Identify which cell holds the provided text, then report its [X, Y] central coordinate. 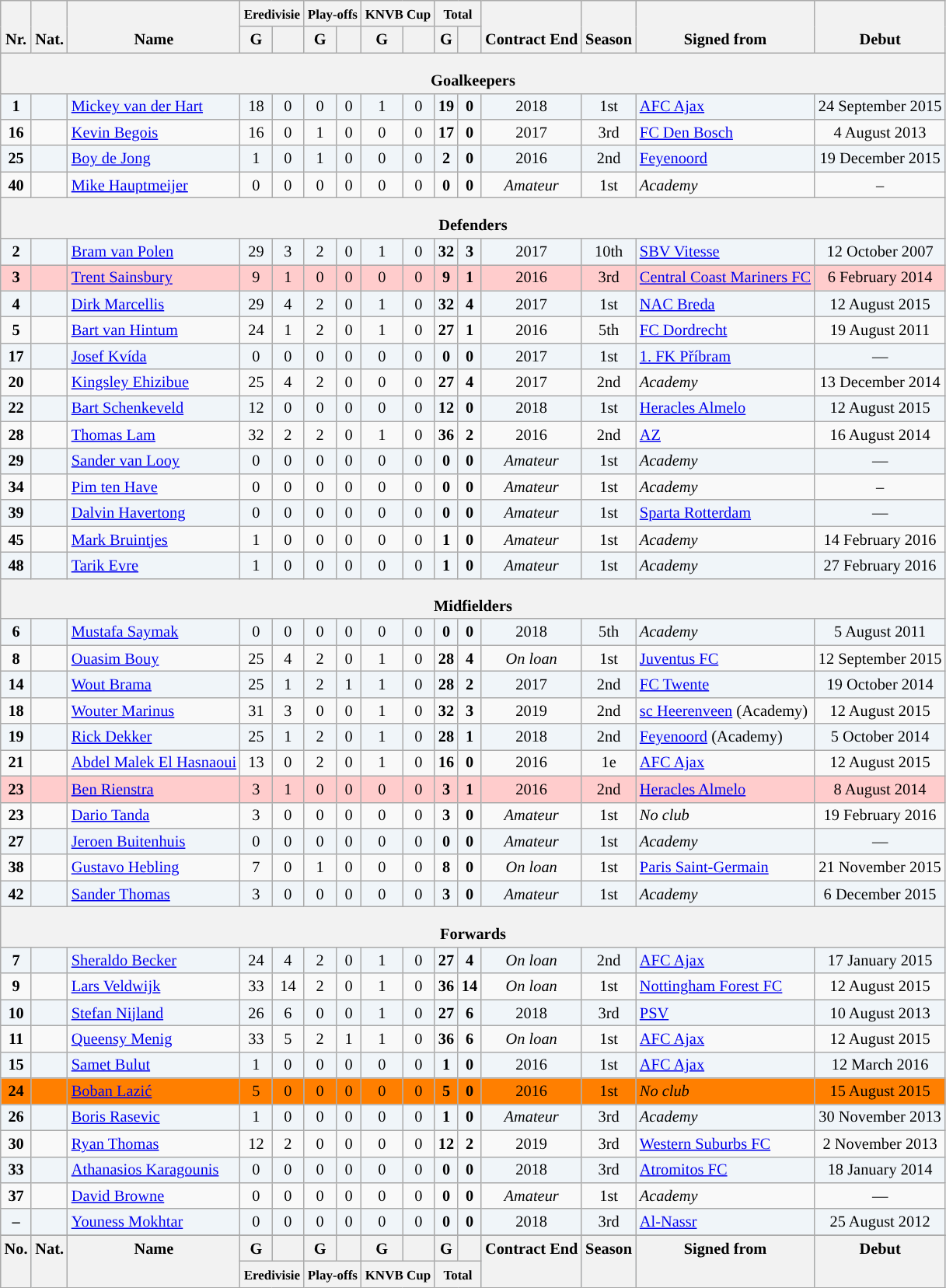
27 February 2016 [880, 565]
Boris Rasevic [154, 1117]
10 [16, 1013]
FC Twente [725, 684]
Mark Bruintjes [154, 539]
Queensy Menig [154, 1038]
19 October 2014 [880, 684]
30 [16, 1143]
2 November 2013 [880, 1143]
20 [16, 382]
30 November 2013 [880, 1117]
1. FK Příbram [725, 356]
Mike Hauptmeijer [154, 185]
Wout Brama [154, 684]
Dirk Marcellis [154, 304]
Ouasim Bouy [154, 658]
8 August 2014 [880, 789]
Josef Kvída [154, 356]
Sander van Looy [154, 461]
19 February 2016 [880, 815]
Boy de Jong [154, 159]
Goalkeepers [473, 73]
14 February 2016 [880, 539]
Mickey van der Hart [154, 106]
Gustavo Hebling [154, 867]
12 October 2007 [880, 251]
Athanasios Karagounis [154, 1170]
FC Den Bosch [725, 132]
15 August 2015 [880, 1091]
Tarik Evre [154, 565]
NAC Breda [725, 304]
Thomas Lam [154, 435]
21 November 2015 [880, 867]
45 [16, 539]
Feyenoord (Academy) [725, 737]
Stefan Nijland [154, 1013]
Dario Tanda [154, 815]
Ryan Thomas [154, 1143]
1e [609, 763]
Nottingham Forest FC [725, 986]
13 December 2014 [880, 382]
40 [16, 185]
11 [16, 1038]
6 February 2014 [880, 277]
Lars Veldwijk [154, 986]
10 August 2013 [880, 1013]
Feyenoord [725, 159]
Defenders [473, 218]
Sheraldo Becker [154, 960]
Central Coast Mariners FC [725, 277]
Wouter Marinus [154, 710]
Jeroen Buitenhuis [154, 841]
39 [16, 513]
Bram van Polen [154, 251]
Al-Nassr [725, 1222]
FC Dordrecht [725, 330]
Trent Sainsbury [154, 277]
31 [257, 710]
19 August 2011 [880, 330]
12 September 2015 [880, 658]
4 August 2013 [880, 132]
Bart van Hintum [154, 330]
sc Heerenveen (Academy) [725, 710]
25 August 2012 [880, 1222]
13 [257, 763]
10th [609, 251]
Juventus FC [725, 658]
34 [16, 487]
No. [16, 1261]
37 [16, 1196]
AZ [725, 435]
6 December 2015 [880, 894]
5 October 2014 [880, 737]
Pim ten Have [154, 487]
Rick Dekker [154, 737]
48 [16, 565]
Sparta Rotterdam [725, 513]
Samet Bulut [154, 1065]
Western Suburbs FC [725, 1143]
12 March 2016 [880, 1065]
SBV Vitesse [725, 251]
Forwards [473, 927]
21 [16, 763]
38 [16, 867]
24 September 2015 [880, 106]
16 August 2014 [880, 435]
Nr. [16, 26]
Boban Lazić [154, 1091]
Youness Mokhtar [154, 1222]
Ben Rienstra [154, 789]
Bart Schenkeveld [154, 408]
Kingsley Ehizibue [154, 382]
Paris Saint-Germain [725, 867]
22 [16, 408]
David Browne [154, 1196]
PSV [725, 1013]
Atromitos FC [725, 1170]
42 [16, 894]
Mustafa Saymak [154, 632]
Kevin Begois [154, 132]
Dalvin Havertong [154, 513]
19 December 2015 [880, 159]
Midfielders [473, 599]
Sander Thomas [154, 894]
15 [16, 1065]
5 August 2011 [880, 632]
18 January 2014 [880, 1170]
17 January 2015 [880, 960]
Abdel Malek El Hasnaoui [154, 763]
